Provide the (X, Y) coordinate of the cell's center where the given text is located.  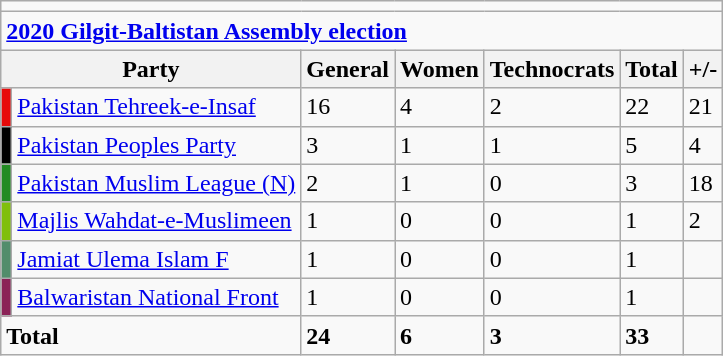
21 (702, 107)
18 (702, 183)
Women (440, 69)
+/- (702, 69)
2020 Gilgit-Baltistan Assembly election (362, 31)
16 (348, 107)
Majlis Wahdat-e-Muslimeen (156, 221)
24 (348, 335)
Jamiat Ulema Islam F (156, 259)
Technocrats (552, 69)
Balwaristan National Front (156, 297)
Pakistan Peoples Party (156, 145)
5 (652, 145)
6 (440, 335)
Pakistan Tehreek-e-Insaf (156, 107)
Pakistan Muslim League (N) (156, 183)
33 (652, 335)
General (348, 69)
Party (151, 69)
22 (652, 107)
